For the text-containing cell, return its midpoint in [x, y] coordinate format. 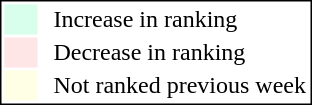
Increase in ranking [180, 19]
Decrease in ranking [180, 53]
Not ranked previous week [180, 85]
